Locate the cell with the specified text and output its [x, y] center coordinate. 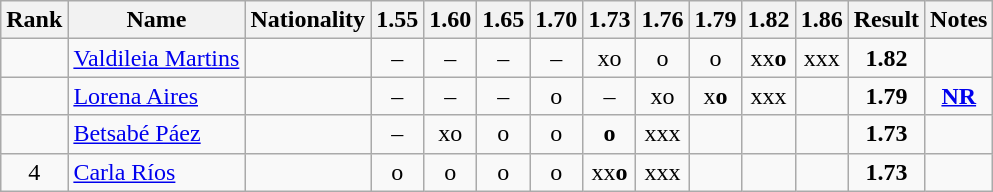
Carla Ríos [156, 172]
Result [886, 20]
1.65 [504, 20]
Lorena Aires [156, 96]
Nationality [308, 20]
Betsabé Páez [156, 134]
1.70 [556, 20]
1.55 [398, 20]
1.86 [822, 20]
Valdileia Martins [156, 58]
NR [959, 96]
1.76 [662, 20]
1.60 [450, 20]
Name [156, 20]
Rank [34, 20]
4 [34, 172]
Notes [959, 20]
